Locate the cell with the specified text and output its [X, Y] center coordinate. 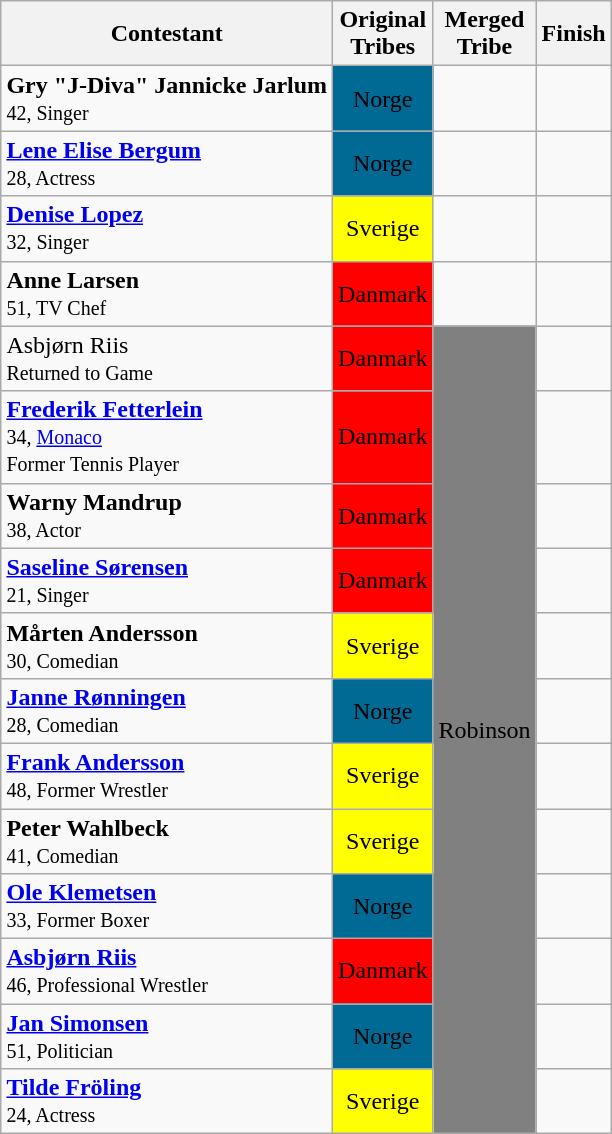
Finish [574, 34]
Anne Larsen51, TV Chef [167, 294]
Frank Andersson48, Former Wrestler [167, 776]
Denise Lopez32, Singer [167, 228]
MergedTribe [484, 34]
Peter Wahlbeck41, Comedian [167, 840]
Saseline Sørensen21, Singer [167, 580]
Lene Elise Bergum28, Actress [167, 164]
Gry "J-Diva" Jannicke Jarlum42, Singer [167, 98]
OriginalTribes [383, 34]
Janne Rønningen28, Comedian [167, 710]
Robinson [484, 730]
Contestant [167, 34]
Frederik Fetterlein34, MonacoFormer Tennis Player [167, 437]
Jan Simonsen51, Politician [167, 1036]
Asbjørn RiisReturned to Game [167, 358]
Tilde Fröling24, Actress [167, 1102]
Ole Klemetsen33, Former Boxer [167, 906]
Mårten Andersson30, Comedian [167, 646]
Asbjørn Riis46, Professional Wrestler [167, 972]
Warny Mandrup38, Actor [167, 516]
